Output the [x, y] coordinate of the center of the cell containing the given text.  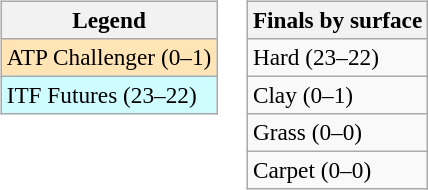
Carpet (0–0) [337, 171]
Grass (0–0) [337, 133]
Finals by surface [337, 20]
Hard (23–22) [337, 57]
ATP Challenger (0–1) [108, 57]
Clay (0–1) [337, 95]
ITF Futures (23–22) [108, 95]
Legend [108, 20]
